Provide the [x, y] coordinate of the cell's center where the given text is located.  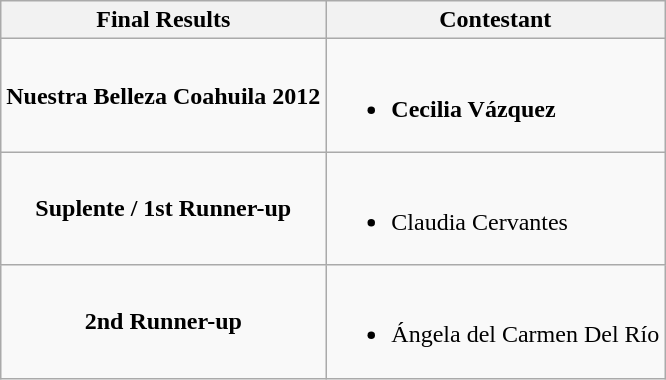
Nuestra Belleza Coahuila 2012 [164, 96]
Suplente / 1st Runner-up [164, 208]
2nd Runner-up [164, 322]
Ángela del Carmen Del Río [496, 322]
Claudia Cervantes [496, 208]
Cecilia Vázquez [496, 96]
Final Results [164, 20]
Contestant [496, 20]
